Output the (X, Y) coordinate of the center of the cell containing the given text.  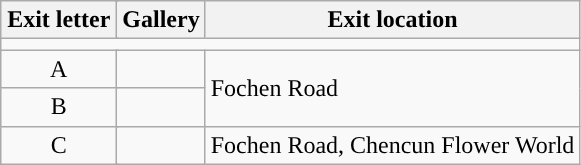
Exit location (392, 20)
A (59, 69)
Gallery (161, 20)
Fochen Road (392, 88)
Exit letter (59, 20)
B (59, 107)
C (59, 145)
Fochen Road, Chencun Flower World (392, 145)
